Return the [X, Y] coordinate for the center point of the cell that contains the specified text.  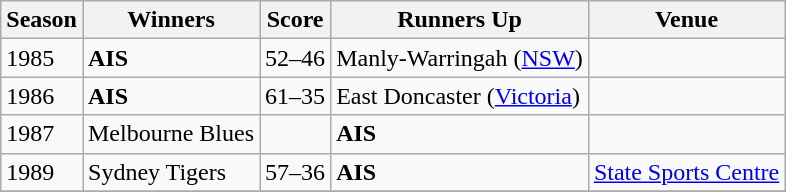
57–36 [296, 172]
61–35 [296, 96]
Score [296, 20]
Winners [170, 20]
Manly-Warringah (NSW) [460, 58]
Runners Up [460, 20]
1985 [42, 58]
Sydney Tigers [170, 172]
State Sports Centre [686, 172]
52–46 [296, 58]
Melbourne Blues [170, 134]
East Doncaster (Victoria) [460, 96]
Season [42, 20]
1986 [42, 96]
1987 [42, 134]
1989 [42, 172]
Venue [686, 20]
